Output the (X, Y) coordinate of the center of the cell containing the given text.  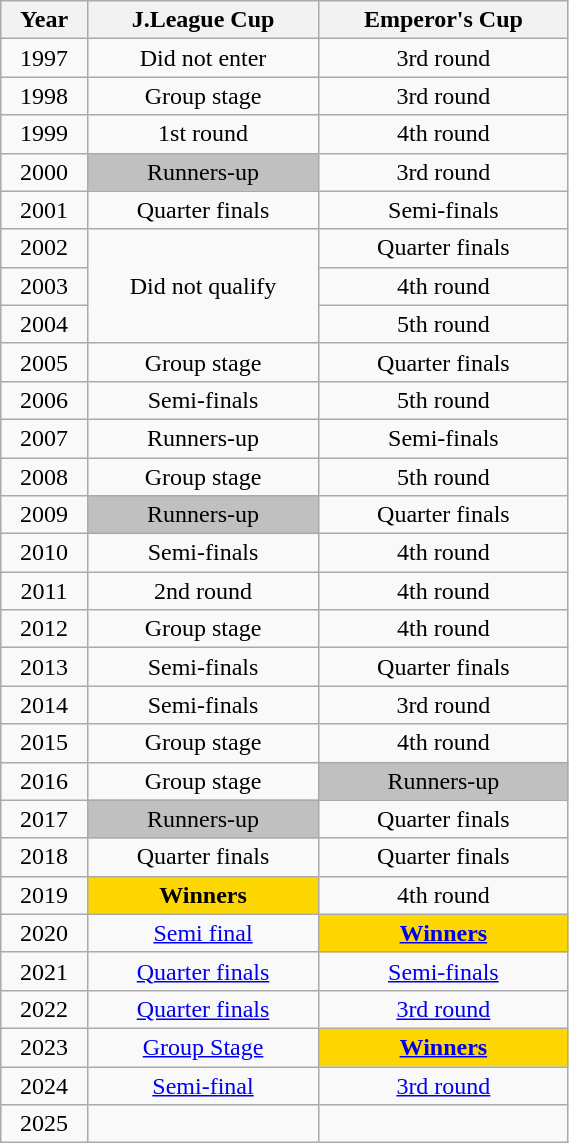
2012 (44, 629)
2024 (44, 1085)
2023 (44, 1047)
Semi final (202, 933)
Semi-final (202, 1085)
2009 (44, 515)
2022 (44, 1009)
2016 (44, 781)
2019 (44, 895)
2021 (44, 971)
2001 (44, 210)
2002 (44, 248)
1998 (44, 96)
Did not qualify (202, 286)
2nd round (202, 591)
Did not enter (202, 58)
2010 (44, 553)
2007 (44, 438)
2011 (44, 591)
2000 (44, 172)
2018 (44, 857)
2015 (44, 743)
1999 (44, 134)
1997 (44, 58)
2005 (44, 362)
Group Stage (202, 1047)
2003 (44, 286)
2020 (44, 933)
2006 (44, 400)
2013 (44, 667)
Year (44, 20)
Emperor's Cup (444, 20)
2025 (44, 1124)
2008 (44, 477)
2017 (44, 819)
2004 (44, 324)
1st round (202, 134)
2014 (44, 705)
J.League Cup (202, 20)
